Find where the given text appears and provide that cell's center as [x, y] coordinate. 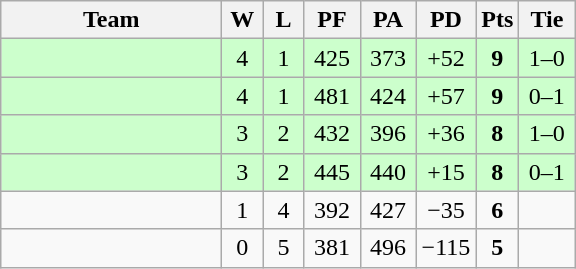
L [284, 20]
Team [112, 20]
481 [332, 96]
+15 [446, 172]
W [242, 20]
+36 [446, 134]
Tie [547, 20]
+57 [446, 96]
6 [498, 210]
496 [388, 248]
392 [332, 210]
425 [332, 58]
440 [388, 172]
−35 [446, 210]
424 [388, 96]
PF [332, 20]
445 [332, 172]
PD [446, 20]
0 [242, 248]
432 [332, 134]
−115 [446, 248]
396 [388, 134]
+52 [446, 58]
373 [388, 58]
PA [388, 20]
427 [388, 210]
381 [332, 248]
Pts [498, 20]
